Extract the [X, Y] coordinate from the center of the cell holding the provided text.  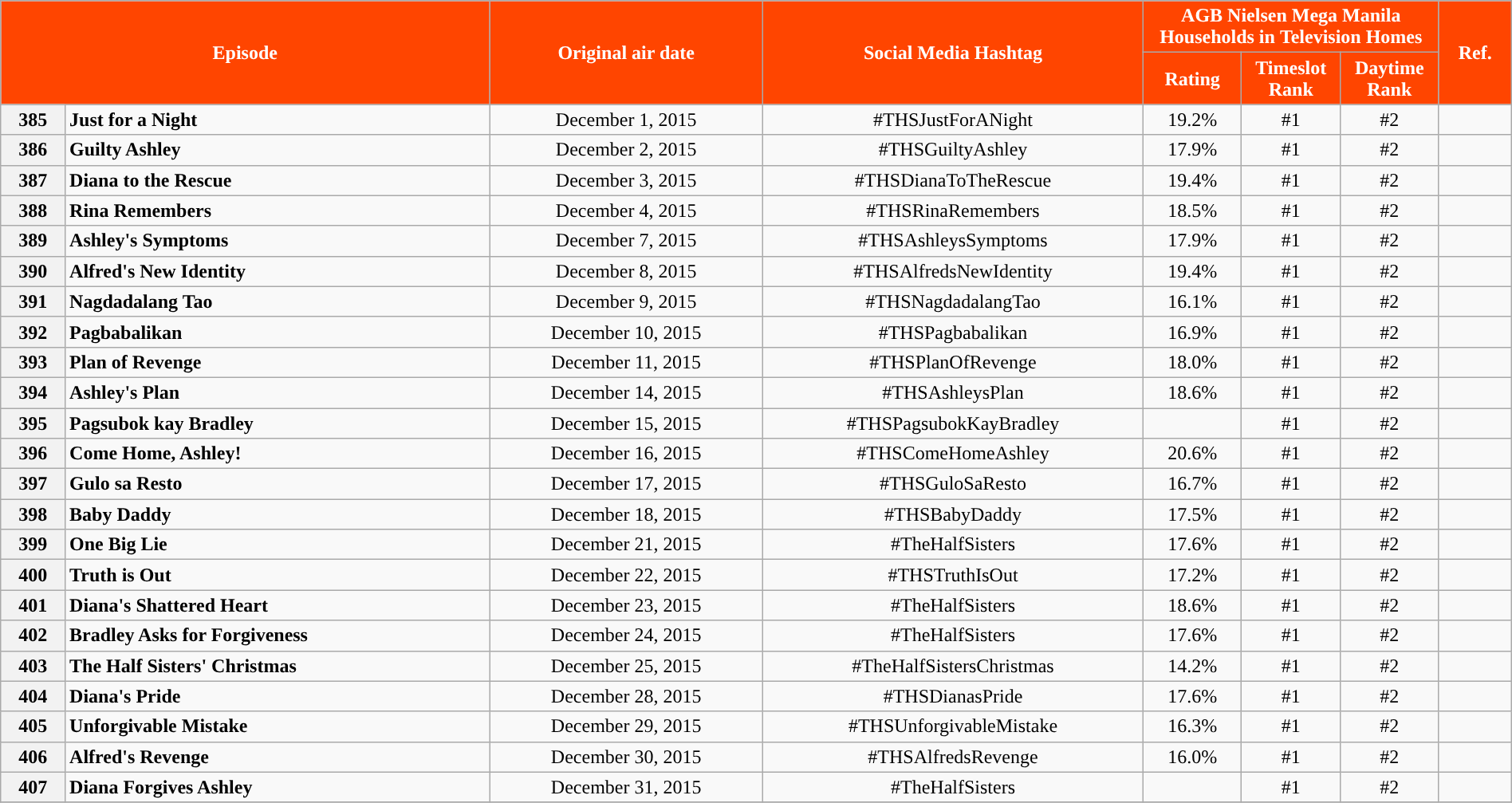
401 [33, 605]
#THSRinaRemembers [954, 211]
December 28, 2015 [627, 696]
14.2% [1192, 666]
#THSTruthIsOut [954, 575]
17.5% [1192, 514]
18.5% [1192, 211]
Come Home, Ashley! [278, 454]
#THSAshleysPlan [954, 392]
December 24, 2015 [627, 636]
#THSDianaToTheRescue [954, 180]
385 [33, 120]
402 [33, 636]
Unforgivable Mistake [278, 726]
#THSPagsubokKayBradley [954, 423]
Alfred's Revenge [278, 757]
December 15, 2015 [627, 423]
One Big Lie [278, 545]
16.9% [1192, 332]
16.1% [1192, 301]
407 [33, 787]
16.3% [1192, 726]
December 8, 2015 [627, 271]
Original air date [627, 53]
17.2% [1192, 575]
December 17, 2015 [627, 484]
Just for a Night [278, 120]
The Half Sisters' Christmas [278, 666]
December 21, 2015 [627, 545]
#TheHalfSistersChristmas [954, 666]
December 30, 2015 [627, 757]
Rating [1192, 78]
December 11, 2015 [627, 362]
#THSBabyDaddy [954, 514]
#THSGuiltyAshley [954, 150]
387 [33, 180]
16.0% [1192, 757]
#THSComeHomeAshley [954, 454]
Diana's Shattered Heart [278, 605]
Social Media Hashtag [954, 53]
Ashley's Plan [278, 392]
Diana Forgives Ashley [278, 787]
December 25, 2015 [627, 666]
December 9, 2015 [627, 301]
#THSAshleysSymptoms [954, 241]
December 23, 2015 [627, 605]
403 [33, 666]
396 [33, 454]
392 [33, 332]
Pagbabalikan [278, 332]
December 1, 2015 [627, 120]
#THSAlfredsRevenge [954, 757]
395 [33, 423]
#THSJustForANight [954, 120]
399 [33, 545]
December 29, 2015 [627, 726]
Pagsubok kay Bradley [278, 423]
394 [33, 392]
Baby Daddy [278, 514]
December 22, 2015 [627, 575]
#THSUnforgivableMistake [954, 726]
20.6% [1192, 454]
December 18, 2015 [627, 514]
Daytime Rank [1390, 78]
#THSPagbabalikan [954, 332]
18.0% [1192, 362]
#THSNagdadalangTao [954, 301]
400 [33, 575]
Ashley's Symptoms [278, 241]
#THSGuloSaResto [954, 484]
December 10, 2015 [627, 332]
397 [33, 484]
Gulo sa Resto [278, 484]
#THSAlfredsNewIdentity [954, 271]
Timeslot Rank [1291, 78]
Plan of Revenge [278, 362]
390 [33, 271]
December 2, 2015 [627, 150]
Rina Remembers [278, 211]
Diana's Pride [278, 696]
406 [33, 757]
393 [33, 362]
#THSPlanOfRevenge [954, 362]
405 [33, 726]
Truth is Out [278, 575]
391 [33, 301]
Episode [246, 53]
Nagdadalang Tao [278, 301]
#THSDianasPride [954, 696]
December 4, 2015 [627, 211]
AGB Nielsen Mega Manila Households in Television Homes [1290, 27]
Diana to the Rescue [278, 180]
404 [33, 696]
December 16, 2015 [627, 454]
Bradley Asks for Forgiveness [278, 636]
386 [33, 150]
389 [33, 241]
Guilty Ashley [278, 150]
December 31, 2015 [627, 787]
388 [33, 211]
December 14, 2015 [627, 392]
16.7% [1192, 484]
Alfred's New Identity [278, 271]
December 7, 2015 [627, 241]
19.2% [1192, 120]
December 3, 2015 [627, 180]
Ref. [1475, 53]
398 [33, 514]
